Detect which cell encompasses the target text, then output its [X, Y] center coordinate. 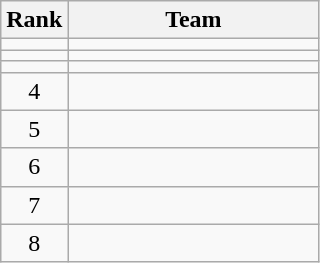
6 [34, 167]
7 [34, 205]
Team [194, 20]
Rank [34, 20]
4 [34, 91]
8 [34, 243]
5 [34, 129]
